From the cell containing the given text, extract its center point as [X, Y] coordinate. 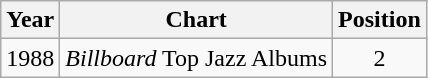
Year [30, 20]
Chart [196, 20]
Billboard Top Jazz Albums [196, 58]
1988 [30, 58]
2 [380, 58]
Position [380, 20]
